Identify which cell holds the provided text, then report its (x, y) central coordinate. 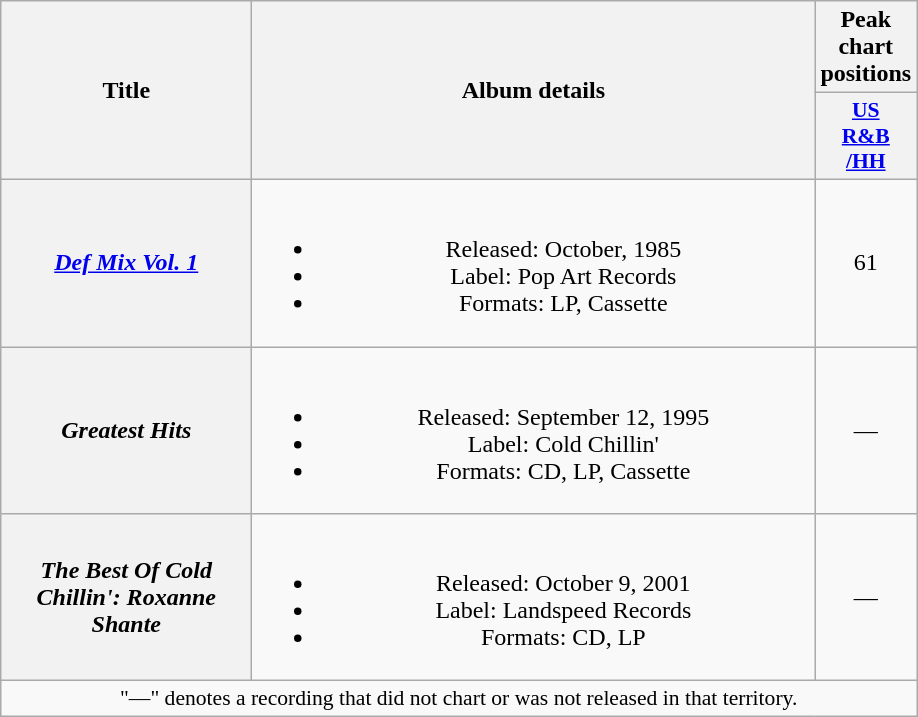
Released: September 12, 1995Label: Cold Chillin'Formats: CD, LP, Cassette (534, 430)
61 (866, 262)
Released: October 9, 2001Label: Landspeed RecordsFormats: CD, LP (534, 598)
USR&B/HH (866, 136)
The Best Of Cold Chillin': Roxanne Shante (126, 598)
Released: October, 1985Label: Pop Art RecordsFormats: LP, Cassette (534, 262)
Album details (534, 90)
Title (126, 90)
Greatest Hits (126, 430)
"—" denotes a recording that did not chart or was not released in that territory. (459, 699)
Def Mix Vol. 1 (126, 262)
Peak chart positions (866, 47)
